Determine the (x, y) coordinate at the center of the cell enclosing the given text.  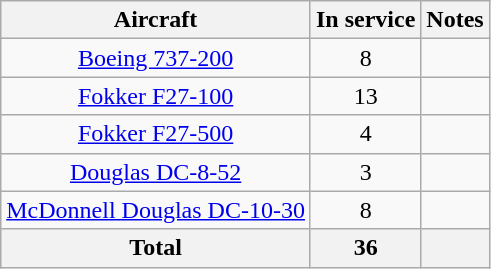
Notes (455, 20)
Douglas DC-8-52 (156, 172)
13 (365, 96)
McDonnell Douglas DC-10-30 (156, 210)
3 (365, 172)
Boeing 737-200 (156, 58)
Aircraft (156, 20)
In service (365, 20)
Fokker F27-100 (156, 96)
Fokker F27-500 (156, 134)
36 (365, 248)
Total (156, 248)
4 (365, 134)
